Return (X, Y) of the center of cell containing provided text 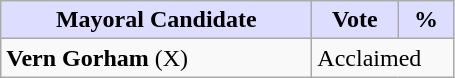
% (426, 20)
Vote (355, 20)
Vern Gorham (X) (156, 58)
Acclaimed (383, 58)
Mayoral Candidate (156, 20)
